Detect which cell encompasses the target text, then output its (x, y) center coordinate. 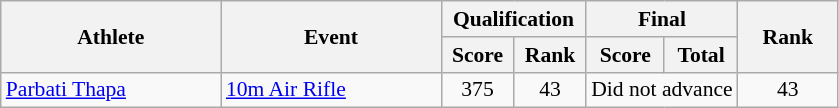
Parbati Thapa (111, 90)
Did not advance (662, 90)
Final (662, 19)
Event (331, 36)
375 (478, 90)
10m Air Rifle (331, 90)
Athlete (111, 36)
Qualification (514, 19)
Total (700, 55)
